Return [x, y] of the center of cell containing provided text 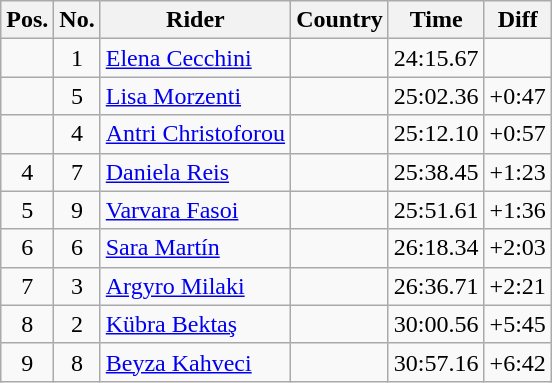
26:18.34 [436, 248]
+5:45 [518, 324]
+1:23 [518, 172]
Kübra Bektaş [195, 324]
25:38.45 [436, 172]
Antri Christoforou [195, 134]
Beyza Kahveci [195, 362]
+2:21 [518, 286]
3 [77, 286]
Pos. [28, 20]
+6:42 [518, 362]
Time [436, 20]
Elena Cecchini [195, 58]
Varvara Fasoi [195, 210]
Argyro Milaki [195, 286]
Sara Martín [195, 248]
+2:03 [518, 248]
Daniela Reis [195, 172]
2 [77, 324]
Rider [195, 20]
1 [77, 58]
+0:57 [518, 134]
25:51.61 [436, 210]
Country [340, 20]
+0:47 [518, 96]
No. [77, 20]
30:00.56 [436, 324]
25:12.10 [436, 134]
25:02.36 [436, 96]
26:36.71 [436, 286]
Diff [518, 20]
24:15.67 [436, 58]
Lisa Morzenti [195, 96]
30:57.16 [436, 362]
+1:36 [518, 210]
